Identify which cell holds the provided text, then report its (x, y) central coordinate. 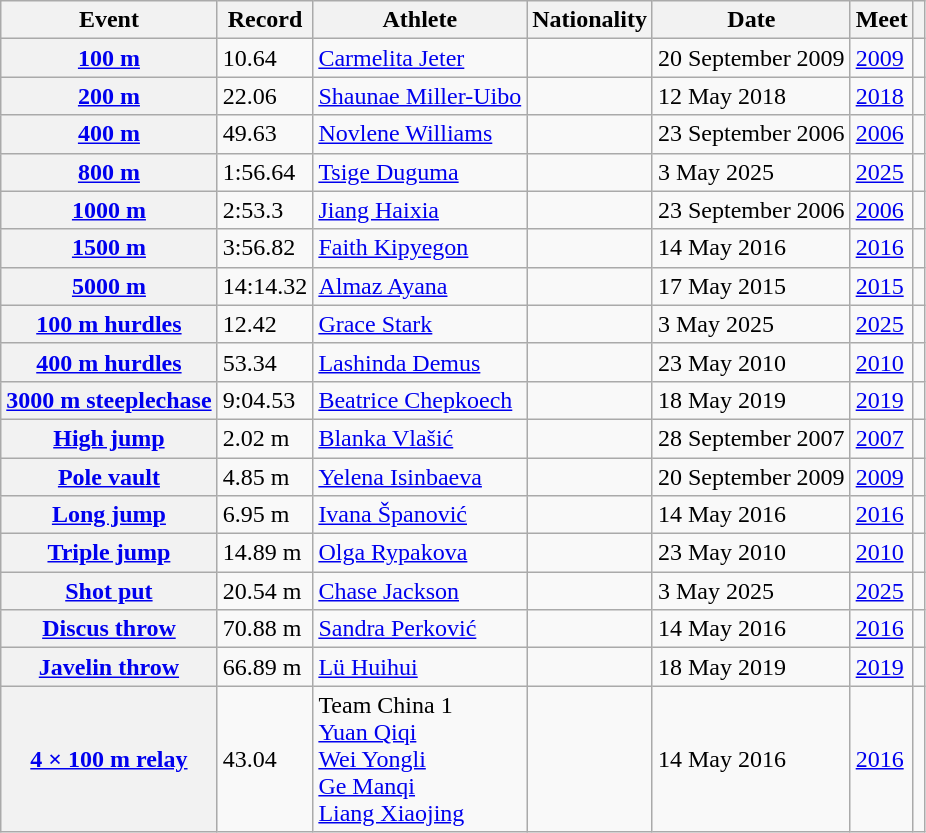
Nationality (590, 20)
Shot put (109, 591)
4.85 m (265, 477)
Long jump (109, 515)
28 September 2007 (751, 438)
Record (265, 20)
200 m (109, 96)
800 m (109, 172)
Faith Kipyegon (420, 248)
Carmelita Jeter (420, 58)
14:14.32 (265, 286)
17 May 2015 (751, 286)
Triple jump (109, 553)
1500 m (109, 248)
3000 m steeplechase (109, 400)
Yelena Isinbaeva (420, 477)
Meet (882, 20)
2.02 m (265, 438)
53.34 (265, 362)
100 m (109, 58)
3:56.82 (265, 248)
Lashinda Demus (420, 362)
22.06 (265, 96)
Ivana Španović (420, 515)
2007 (882, 438)
Tsige Duguma (420, 172)
12.42 (265, 324)
Athlete (420, 20)
14.89 m (265, 553)
2015 (882, 286)
Novlene Williams (420, 134)
Event (109, 20)
Beatrice Chepkoech (420, 400)
Chase Jackson (420, 591)
Lü Huihui (420, 667)
Sandra Perković (420, 629)
Pole vault (109, 477)
10.64 (265, 58)
2018 (882, 96)
20.54 m (265, 591)
43.04 (265, 759)
Blanka Vlašić (420, 438)
Javelin throw (109, 667)
12 May 2018 (751, 96)
Team China 1Yuan QiqiWei YongliGe ManqiLiang Xiaojing (420, 759)
70.88 m (265, 629)
5000 m (109, 286)
1:56.64 (265, 172)
Date (751, 20)
9:04.53 (265, 400)
Shaunae Miller-Uibo (420, 96)
66.89 m (265, 667)
Almaz Ayana (420, 286)
400 m hurdles (109, 362)
400 m (109, 134)
High jump (109, 438)
Olga Rypakova (420, 553)
49.63 (265, 134)
6.95 m (265, 515)
2:53.3 (265, 210)
100 m hurdles (109, 324)
Jiang Haixia (420, 210)
Discus throw (109, 629)
Grace Stark (420, 324)
4 × 100 m relay (109, 759)
1000 m (109, 210)
